Provide the [x, y] coordinate of the cell's center where the given text is located.  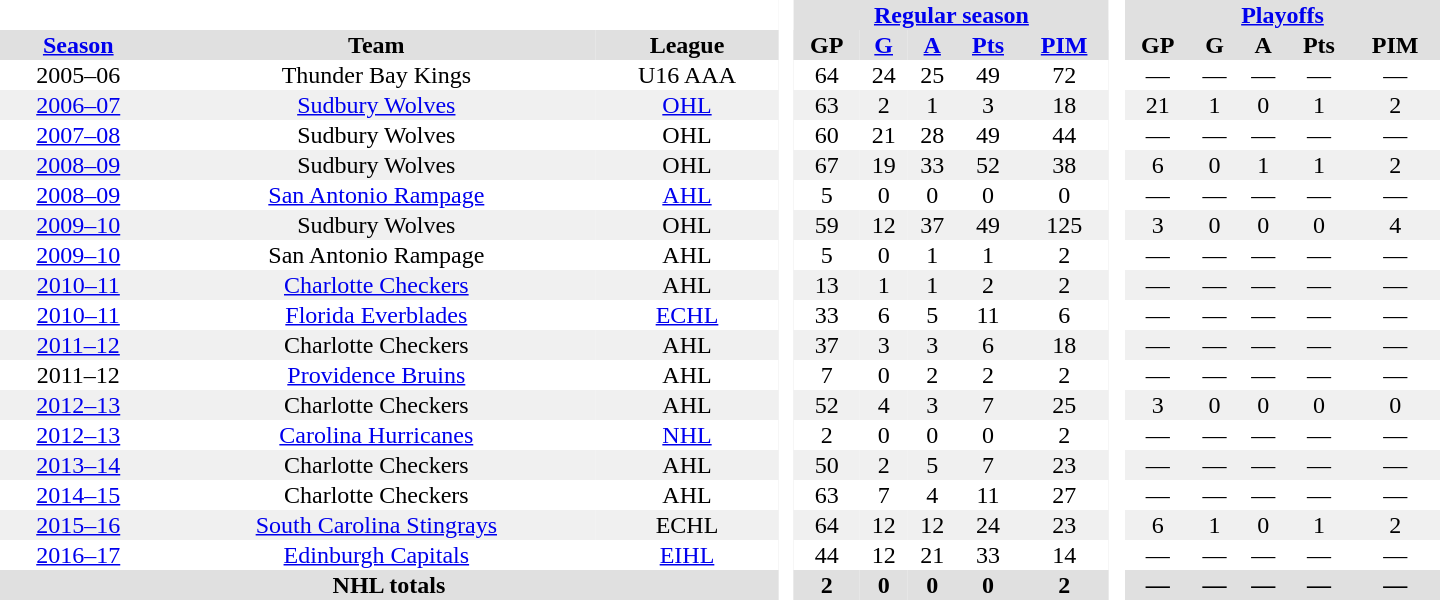
Team [377, 45]
2013–14 [78, 465]
27 [1064, 495]
Playoffs [1282, 15]
2014–15 [78, 495]
28 [932, 135]
Thunder Bay Kings [377, 75]
EIHL [687, 555]
13 [826, 285]
League [687, 45]
Regular season [952, 15]
2015–16 [78, 525]
125 [1064, 225]
NHL totals [389, 585]
59 [826, 225]
NHL [687, 435]
14 [1064, 555]
Carolina Hurricanes [377, 435]
U16 AAA [687, 75]
60 [826, 135]
50 [826, 465]
19 [884, 165]
Providence Bruins [377, 375]
2006–07 [78, 105]
2005–06 [78, 75]
Edinburgh Capitals [377, 555]
38 [1064, 165]
72 [1064, 75]
South Carolina Stingrays [377, 525]
67 [826, 165]
Season [78, 45]
2007–08 [78, 135]
2016–17 [78, 555]
Florida Everblades [377, 315]
